Output the [x, y] coordinate of the center of the cell containing the given text.  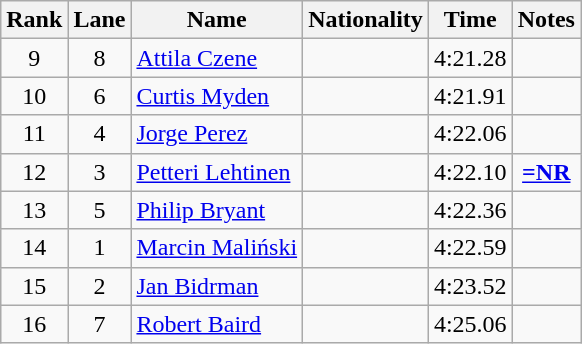
Robert Baird [217, 324]
4:22.36 [470, 210]
16 [34, 324]
Marcin Maliński [217, 248]
4 [100, 134]
Jorge Perez [217, 134]
10 [34, 96]
6 [100, 96]
2 [100, 286]
Philip Bryant [217, 210]
4:25.06 [470, 324]
1 [100, 248]
13 [34, 210]
15 [34, 286]
4:22.59 [470, 248]
5 [100, 210]
4:22.06 [470, 134]
Petteri Lehtinen [217, 172]
Nationality [366, 20]
14 [34, 248]
12 [34, 172]
11 [34, 134]
8 [100, 58]
4:22.10 [470, 172]
4:23.52 [470, 286]
Jan Bidrman [217, 286]
4:21.28 [470, 58]
Time [470, 20]
=NR [546, 172]
7 [100, 324]
Curtis Myden [217, 96]
9 [34, 58]
3 [100, 172]
Attila Czene [217, 58]
4:21.91 [470, 96]
Lane [100, 20]
Rank [34, 20]
Name [217, 20]
Notes [546, 20]
